Search for the cell housing the specified text and yield its [X, Y] center coordinate. 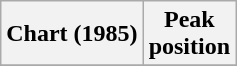
Chart (1985) [72, 34]
Peak position [189, 34]
